Search for the cell housing the specified text and yield its [x, y] center coordinate. 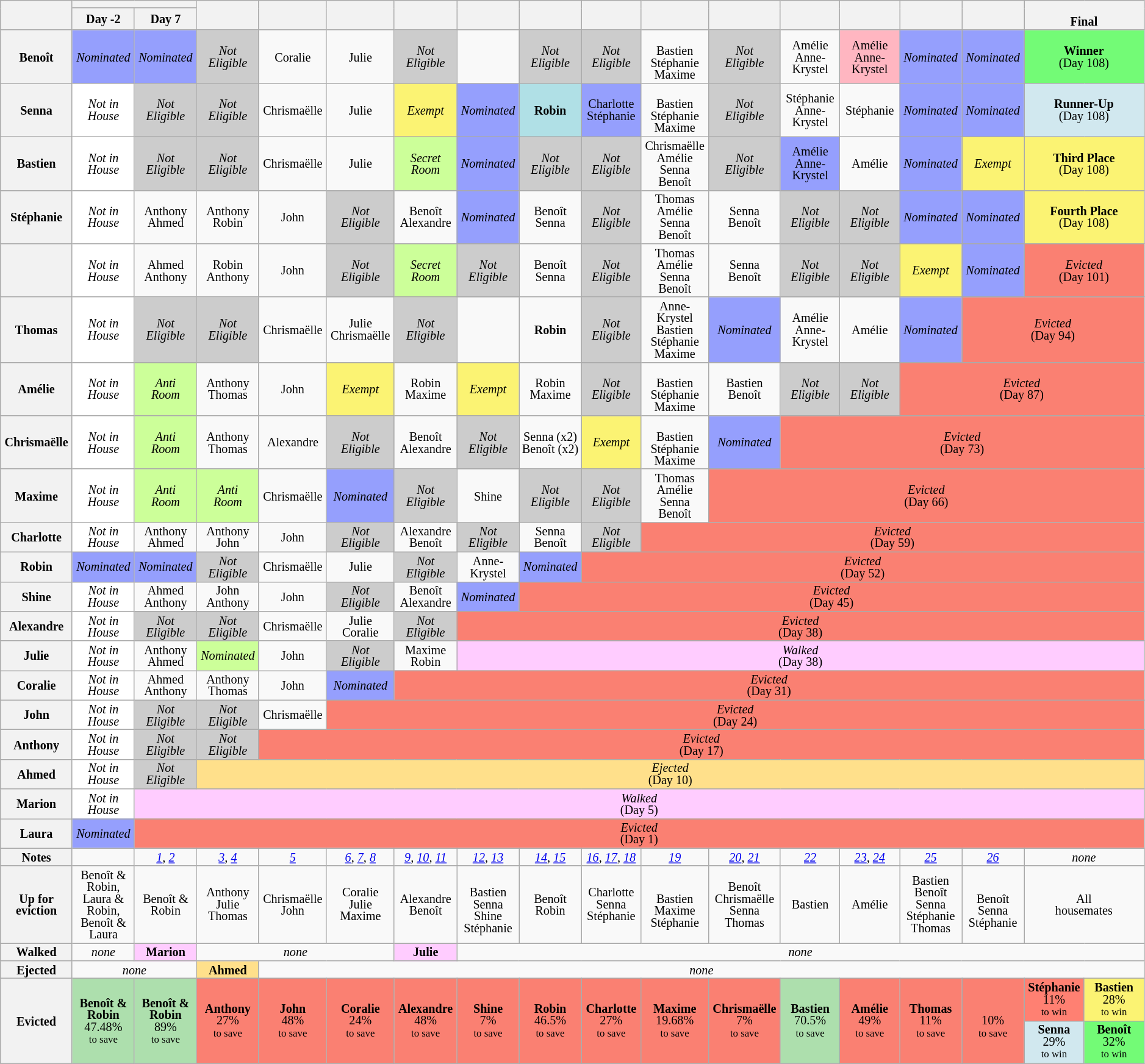
5 [293, 857]
JohnAnthony [228, 596]
Chrismaëlle7%to save [745, 1021]
Walked [37, 952]
Senna 29%to win [1054, 1043]
Day 7 [165, 20]
BenoîtChrismaëlleSennaThomas [745, 905]
ChrismaëlleJohn [293, 905]
Final [1084, 16]
BenoîtRobin [550, 905]
25 [931, 857]
Walked(Day 5) [639, 804]
22 [810, 857]
1, 2 [165, 857]
Notes [37, 857]
BastienSennaShineStéphanie [488, 905]
Maxime 19.68%to save [675, 1021]
Evicted(Day 101) [1084, 271]
BenoîtSennaStéphanie [993, 905]
Senna [37, 110]
John 48%to save [293, 1021]
BastienBenoît [745, 390]
Evicted(Day 45) [831, 596]
Evicted(Day 38) [800, 627]
CoralieJulieMaxime [360, 905]
Benoît &Robin,Laura &Robin,Benoît &Laura [103, 905]
Senna (x2)Benoît (x2) [550, 443]
Day -2 [103, 20]
Benoît 32%to win [1114, 1043]
Evicted(Day 73) [962, 443]
AnthonyJulieThomas [228, 905]
BastienMaximeStéphanie [675, 905]
Anthony [37, 745]
Thomas [37, 330]
Evicted(Day 17) [702, 745]
Up foreviction [37, 905]
Coralie24%to save [360, 1021]
Ejected [37, 969]
3, 4 [228, 857]
CharlotteSennaStéphanie [611, 905]
BastienBenoîtSennaStéphanieThomas [931, 905]
Maxime [37, 496]
Bastien70.5%to save [810, 1021]
Anne-Krystel [488, 567]
Benoît &Robin89%to save [165, 1021]
Third Place(Day 108) [1084, 164]
Allhousemates [1084, 905]
Thomas 11%to save [931, 1021]
6, 7, 8 [360, 857]
20, 21 [745, 857]
Evicted(Day 59) [892, 538]
StéphanieAnne-Krystel [810, 110]
Evicted(Day 66) [926, 496]
16, 17, 18 [611, 857]
AnthonyJohn [228, 538]
JulieChrismaëlle [360, 330]
Evicted(Day 52) [863, 567]
Evicted(Day 1) [639, 834]
RobinAnthony [228, 271]
JulieCoralie [360, 627]
23, 24 [870, 857]
CharlotteStéphanie [611, 110]
Laura [37, 834]
Evicted(Day 94) [1053, 330]
Benoît [37, 57]
Charlotte [37, 538]
MaximeRobin [426, 656]
9, 10, 11 [426, 857]
Evicted(Day 31) [769, 685]
Runner-Up(Day 108) [1084, 110]
Evicted(Day 24) [735, 716]
Anthony27%to save [228, 1021]
26 [993, 857]
Bastien 28%to win [1114, 1000]
Stéphanie 11%to win [1054, 1000]
10%to save [993, 1021]
Shine7%to save [488, 1021]
Benoît &Robin [165, 905]
19 [675, 857]
Benoît &Robin47.48%to save [103, 1021]
Ejected(Day 10) [670, 774]
Amélie 49%to save [870, 1021]
AnthonyRobin [228, 217]
Fourth Place(Day 108) [1084, 217]
ChrismaëlleAmélieSennaBenoît [675, 164]
Charlotte 27%to save [611, 1021]
14, 15 [550, 857]
Evicted [37, 1021]
Robin 46.5%to save [550, 1021]
Evicted(Day 87) [1022, 390]
Alexandre48%to save [426, 1021]
Winner(Day 108) [1084, 57]
Walked(Day 38) [800, 656]
Anne-KrystelBastienStéphanieMaxime [675, 330]
12, 13 [488, 857]
